Find where the given text appears and provide that cell's center as [x, y] coordinate. 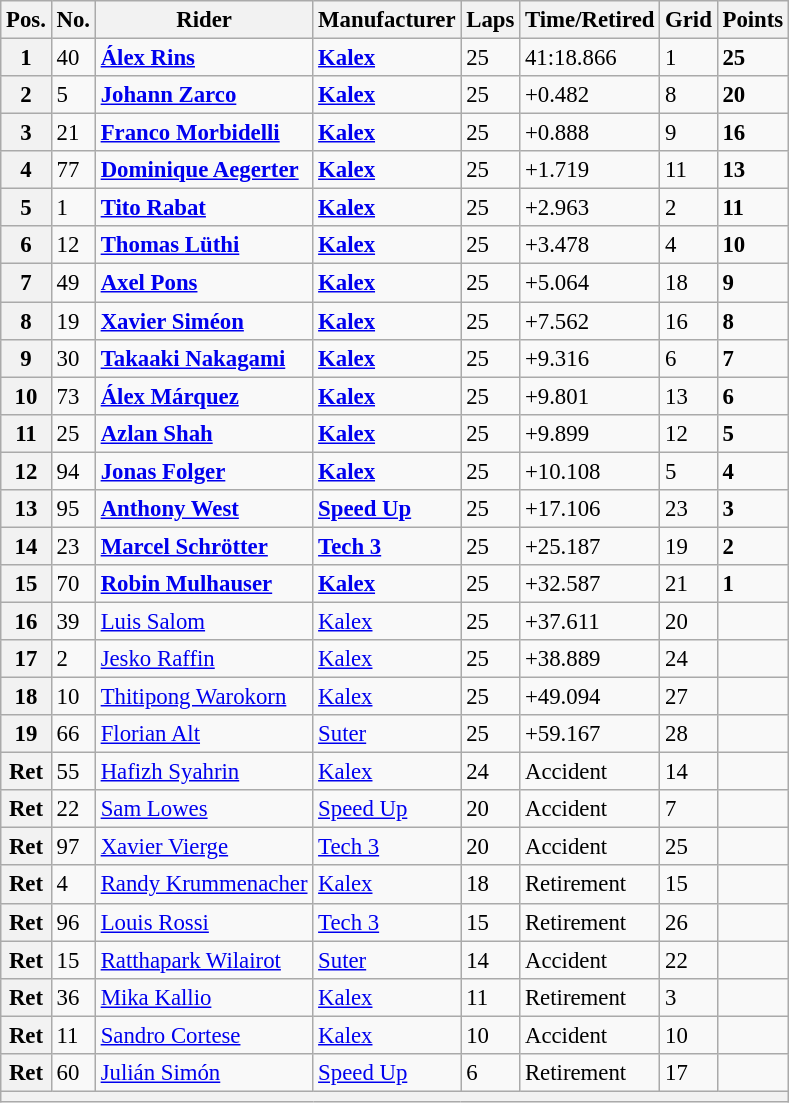
66 [73, 734]
Pos. [26, 20]
+37.611 [590, 621]
Azlan Shah [204, 433]
Jonas Folger [204, 471]
95 [73, 509]
No. [73, 20]
Luis Salom [204, 621]
55 [73, 772]
40 [73, 58]
Florian Alt [204, 734]
28 [688, 734]
+5.064 [590, 283]
77 [73, 170]
Xavier Siméon [204, 321]
Xavier Vierge [204, 847]
Ratthapark Wilairot [204, 960]
+9.316 [590, 358]
Takaaki Nakagami [204, 358]
Álex Rins [204, 58]
Rider [204, 20]
+1.719 [590, 170]
Laps [490, 20]
+9.801 [590, 396]
Sam Lowes [204, 809]
Randy Krummenacher [204, 885]
Dominique Aegerter [204, 170]
Robin Mulhauser [204, 584]
Franco Morbidelli [204, 133]
49 [73, 283]
Axel Pons [204, 283]
+59.167 [590, 734]
+7.562 [590, 321]
Marcel Schrötter [204, 546]
+38.889 [590, 659]
Time/Retired [590, 20]
+3.478 [590, 245]
+0.482 [590, 95]
Thitipong Warokorn [204, 697]
30 [73, 358]
Mika Kallio [204, 997]
Álex Márquez [204, 396]
Julián Simón [204, 1073]
70 [73, 584]
Tito Rabat [204, 208]
73 [73, 396]
Points [752, 20]
41:18.866 [590, 58]
26 [688, 922]
60 [73, 1073]
+17.106 [590, 509]
+0.888 [590, 133]
+25.187 [590, 546]
Anthony West [204, 509]
Hafizh Syahrin [204, 772]
Grid [688, 20]
Sandro Cortese [204, 1035]
Manufacturer [387, 20]
Louis Rossi [204, 922]
+32.587 [590, 584]
Johann Zarco [204, 95]
+49.094 [590, 697]
94 [73, 471]
27 [688, 697]
36 [73, 997]
96 [73, 922]
+2.963 [590, 208]
Jesko Raffin [204, 659]
Thomas Lüthi [204, 245]
+10.108 [590, 471]
97 [73, 847]
39 [73, 621]
+9.899 [590, 433]
